From the cell containing the given text, extract its center point as (X, Y) coordinate. 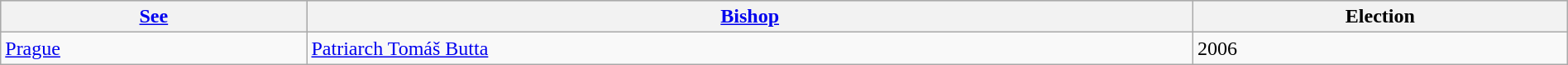
Election (1379, 17)
Patriarch Tomáš Butta (749, 48)
Prague (154, 48)
See (154, 17)
2006 (1379, 48)
Bishop (749, 17)
